Detect which cell encompasses the target text, then output its [X, Y] center coordinate. 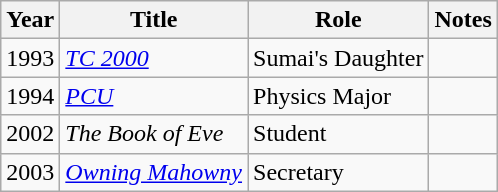
Physics Major [338, 96]
PCU [154, 96]
1994 [30, 96]
Role [338, 20]
Secretary [338, 172]
The Book of Eve [154, 134]
1993 [30, 58]
Sumai's Daughter [338, 58]
Title [154, 20]
2002 [30, 134]
Student [338, 134]
2003 [30, 172]
Notes [463, 20]
Year [30, 20]
Owning Mahowny [154, 172]
TC 2000 [154, 58]
